Return [x, y] of the center of cell containing provided text 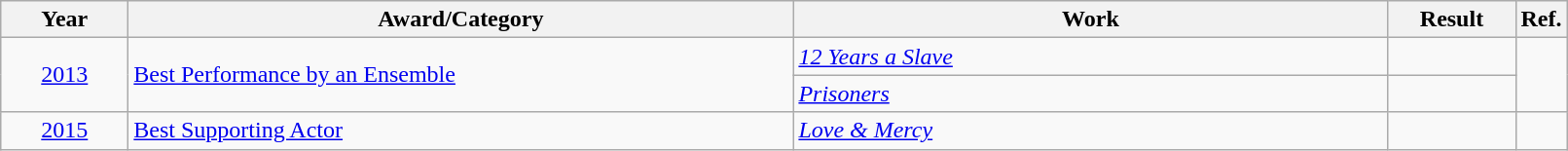
Result [1452, 19]
2015 [64, 131]
12 Years a Slave [1090, 57]
Ref. [1542, 19]
Year [64, 19]
Work [1090, 19]
2013 [64, 75]
Best Supporting Actor [461, 131]
Award/Category [461, 19]
Prisoners [1090, 94]
Best Performance by an Ensemble [461, 75]
Love & Mercy [1090, 131]
